From the cell containing the given text, extract its center point as (x, y) coordinate. 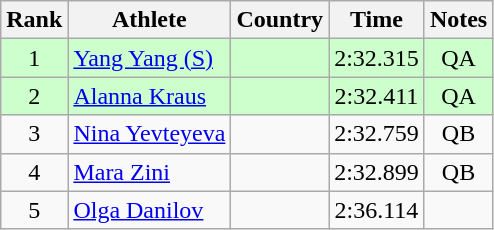
Notes (458, 20)
Olga Danilov (150, 210)
Athlete (150, 20)
2:36.114 (377, 210)
2:32.411 (377, 96)
Alanna Kraus (150, 96)
4 (34, 172)
2:32.759 (377, 134)
Mara Zini (150, 172)
5 (34, 210)
Time (377, 20)
3 (34, 134)
1 (34, 58)
Nina Yevteyeva (150, 134)
2:32.899 (377, 172)
2:32.315 (377, 58)
Rank (34, 20)
2 (34, 96)
Country (280, 20)
Yang Yang (S) (150, 58)
